Detect which cell encompasses the target text, then output its [X, Y] center coordinate. 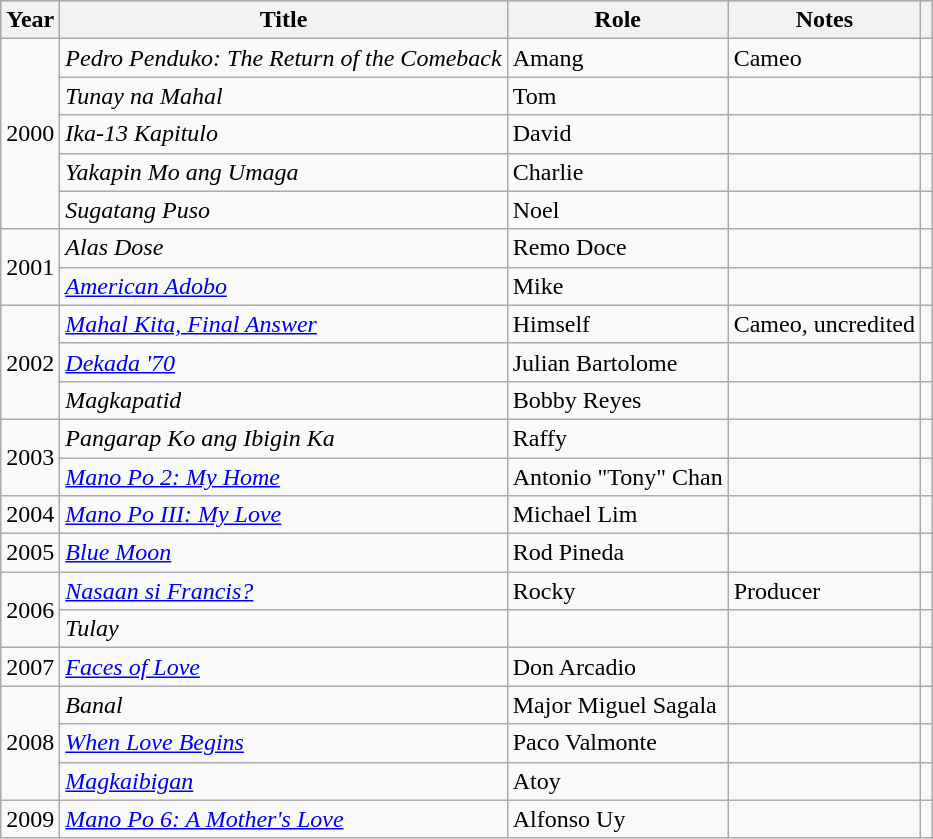
Mano Po 6: A Mother's Love [284, 819]
Notes [824, 20]
Remo Doce [618, 248]
Nasaan si Francis? [284, 591]
Bobby Reyes [618, 400]
Julian Bartolome [618, 362]
2009 [30, 819]
Mano Po III: My Love [284, 515]
Ika-13 Kapitulo [284, 134]
David [618, 134]
Michael Lim [618, 515]
2007 [30, 667]
Pangarap Ko ang Ibigin Ka [284, 438]
When Love Begins [284, 743]
Amang [618, 58]
Cameo, uncredited [824, 324]
Magkaibigan [284, 781]
Year [30, 20]
2005 [30, 553]
Tulay [284, 629]
Tunay na Mahal [284, 96]
Himself [618, 324]
2002 [30, 362]
Sugatang Puso [284, 210]
Mahal Kita, Final Answer [284, 324]
Raffy [618, 438]
Noel [618, 210]
Blue Moon [284, 553]
Role [618, 20]
Alas Dose [284, 248]
Paco Valmonte [618, 743]
Pedro Penduko: The Return of the Comeback [284, 58]
American Adobo [284, 286]
Magkapatid [284, 400]
Title [284, 20]
Don Arcadio [618, 667]
Rocky [618, 591]
2004 [30, 515]
Mike [618, 286]
2008 [30, 743]
Cameo [824, 58]
Atoy [618, 781]
Producer [824, 591]
Tom [618, 96]
2006 [30, 610]
Dekada '70 [284, 362]
Yakapin Mo ang Umaga [284, 172]
2000 [30, 134]
Antonio "Tony" Chan [618, 477]
Major Miguel Sagala [618, 705]
Alfonso Uy [618, 819]
2001 [30, 267]
Rod Pineda [618, 553]
Faces of Love [284, 667]
Banal [284, 705]
Charlie [618, 172]
2003 [30, 457]
Mano Po 2: My Home [284, 477]
